Search for the cell housing the specified text and yield its (x, y) center coordinate. 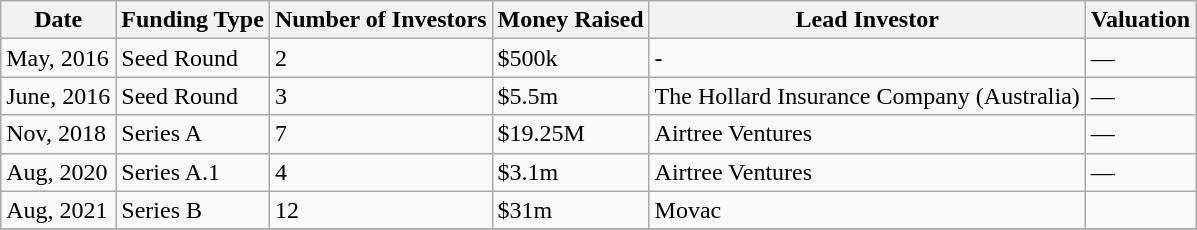
$500k (570, 58)
Movac (867, 210)
The Hollard Insurance Company (Australia) (867, 96)
June, 2016 (58, 96)
$31m (570, 210)
7 (380, 134)
Number of Investors (380, 20)
Valuation (1140, 20)
$19.25M (570, 134)
- (867, 58)
12 (380, 210)
$5.5m (570, 96)
Aug, 2020 (58, 172)
3 (380, 96)
Nov, 2018 (58, 134)
2 (380, 58)
4 (380, 172)
Series B (193, 210)
Series A.1 (193, 172)
Money Raised (570, 20)
Lead Investor (867, 20)
May, 2016 (58, 58)
Aug, 2021 (58, 210)
$3.1m (570, 172)
Funding Type (193, 20)
Series A (193, 134)
Date (58, 20)
